For the text-containing cell, return its midpoint in (x, y) coordinate format. 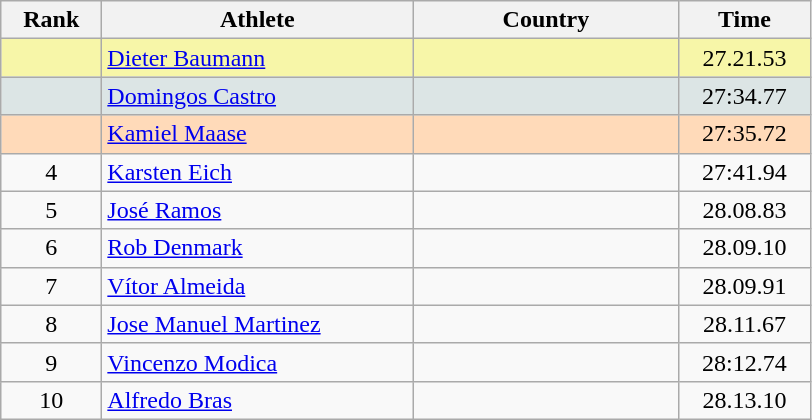
28.09.10 (744, 248)
28.11.67 (744, 324)
27:34.77 (744, 96)
10 (52, 400)
Rob Denmark (258, 248)
Vincenzo Modica (258, 362)
9 (52, 362)
Domingos Castro (258, 96)
Vítor Almeida (258, 286)
Country (546, 20)
27:41.94 (744, 172)
7 (52, 286)
Athlete (258, 20)
28.08.83 (744, 210)
Jose Manuel Martinez (258, 324)
8 (52, 324)
27.21.53 (744, 58)
Karsten Eich (258, 172)
28.09.91 (744, 286)
28.13.10 (744, 400)
Rank (52, 20)
27:35.72 (744, 134)
Time (744, 20)
28:12.74 (744, 362)
Dieter Baumann (258, 58)
Alfredo Bras (258, 400)
José Ramos (258, 210)
5 (52, 210)
Kamiel Maase (258, 134)
6 (52, 248)
4 (52, 172)
